Provide the [X, Y] coordinate of the cell's center where the given text is located.  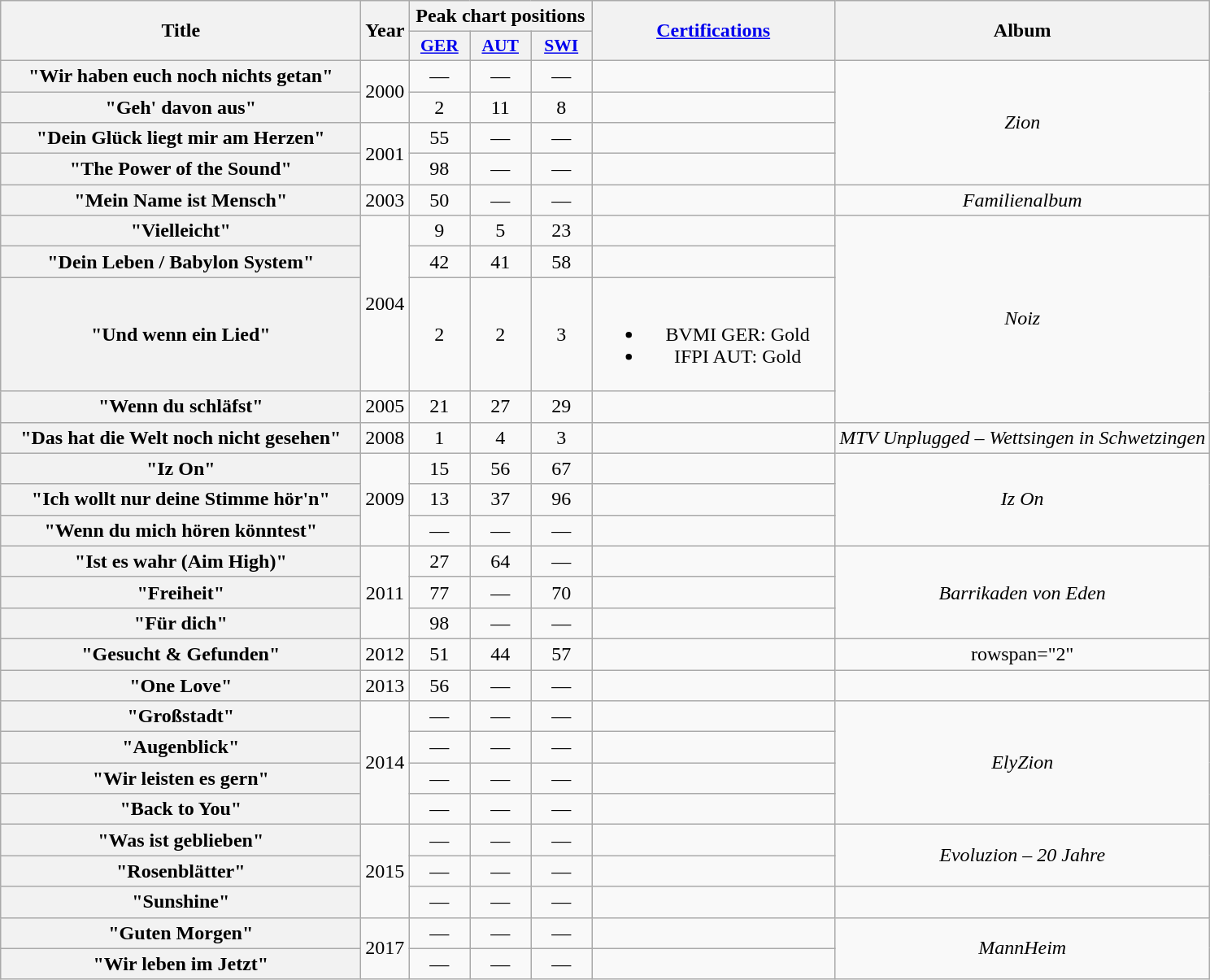
77 [439, 592]
"Wenn du mich hören könntest" [181, 530]
"Für dich" [181, 623]
96 [561, 499]
11 [501, 107]
"Und wenn ein Lied" [181, 334]
"Ist es wahr (Aim High)" [181, 561]
Barrikaden von Eden [1023, 592]
"Iz On" [181, 468]
51 [439, 654]
2005 [385, 407]
Zion [1023, 122]
"One Love" [181, 686]
Familienalbum [1023, 200]
SWI [561, 46]
2014 [385, 763]
9 [439, 231]
2017 [385, 948]
2008 [385, 438]
"Dein Glück liegt mir am Herzen" [181, 138]
58 [561, 262]
"Dein Leben / Babylon System" [181, 262]
"The Power of the Sound" [181, 169]
"Guten Morgen" [181, 933]
2001 [385, 154]
67 [561, 468]
Peak chart positions [501, 16]
2013 [385, 686]
"Freiheit" [181, 592]
Album [1023, 31]
4 [501, 438]
Noiz [1023, 319]
"Back to You" [181, 809]
44 [501, 654]
AUT [501, 46]
"Augenblick" [181, 747]
"Geh' davon aus" [181, 107]
21 [439, 407]
Iz On [1023, 499]
Evoluzion – 20 Jahre [1023, 856]
2012 [385, 654]
"Rosenblätter" [181, 871]
MTV Unplugged – Wettsingen in Schwetzingen [1023, 438]
GER [439, 46]
2000 [385, 91]
13 [439, 499]
23 [561, 231]
"Vielleicht" [181, 231]
41 [501, 262]
MannHeim [1023, 948]
50 [439, 200]
15 [439, 468]
2011 [385, 592]
Title [181, 31]
2009 [385, 499]
BVMI GER: GoldIFPI AUT: Gold [714, 334]
rowspan="2" [1023, 654]
Certifications [714, 31]
"Ich wollt nur deine Stimme hör'n" [181, 499]
29 [561, 407]
2015 [385, 871]
"Wir leisten es gern" [181, 778]
1 [439, 438]
"Gesucht & Gefunden" [181, 654]
57 [561, 654]
42 [439, 262]
"Sunshine" [181, 902]
"Wir haben euch noch nichts getan" [181, 76]
"Wir leben im Jetzt" [181, 964]
64 [501, 561]
"Das hat die Welt noch nicht gesehen" [181, 438]
"Mein Name ist Mensch" [181, 200]
5 [501, 231]
2004 [385, 303]
2003 [385, 200]
37 [501, 499]
8 [561, 107]
ElyZion [1023, 763]
Year [385, 31]
"Wenn du schläfst" [181, 407]
70 [561, 592]
55 [439, 138]
"Was ist geblieben" [181, 840]
"Großstadt" [181, 716]
